Search for the cell housing the specified text and yield its (X, Y) center coordinate. 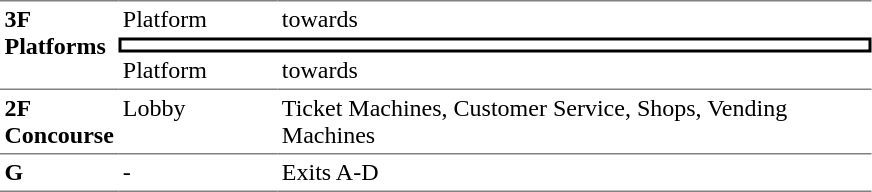
3FPlatforms (59, 44)
G (59, 173)
2FConcourse (59, 121)
Exits A-D (574, 173)
Lobby (198, 121)
Ticket Machines, Customer Service, Shops, Vending Machines (574, 121)
- (198, 173)
